From the cell containing the given text, extract its center point as [x, y] coordinate. 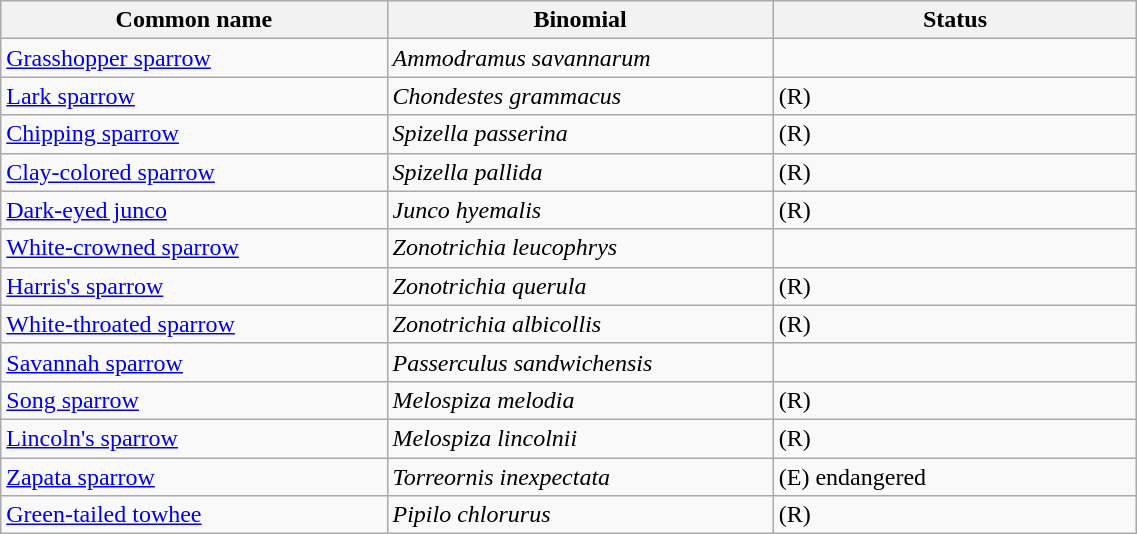
Common name [194, 20]
Binomial [580, 20]
Dark-eyed junco [194, 210]
Ammodramus savannarum [580, 58]
Green-tailed towhee [194, 515]
Spizella passerina [580, 134]
Status [955, 20]
Melospiza lincolnii [580, 438]
Song sparrow [194, 400]
Harris's sparrow [194, 286]
Spizella pallida [580, 172]
Lark sparrow [194, 96]
Zonotrichia querula [580, 286]
Clay-colored sparrow [194, 172]
(E) endangered [955, 477]
Zonotrichia albicollis [580, 324]
Passerculus sandwichensis [580, 362]
Melospiza melodia [580, 400]
White-throated sparrow [194, 324]
Zapata sparrow [194, 477]
Savannah sparrow [194, 362]
Lincoln's sparrow [194, 438]
Grasshopper sparrow [194, 58]
Zonotrichia leucophrys [580, 248]
White-crowned sparrow [194, 248]
Chipping sparrow [194, 134]
Chondestes grammacus [580, 96]
Torreornis inexpectata [580, 477]
Pipilo chlorurus [580, 515]
Junco hyemalis [580, 210]
